From the cell containing the given text, extract its center point as [x, y] coordinate. 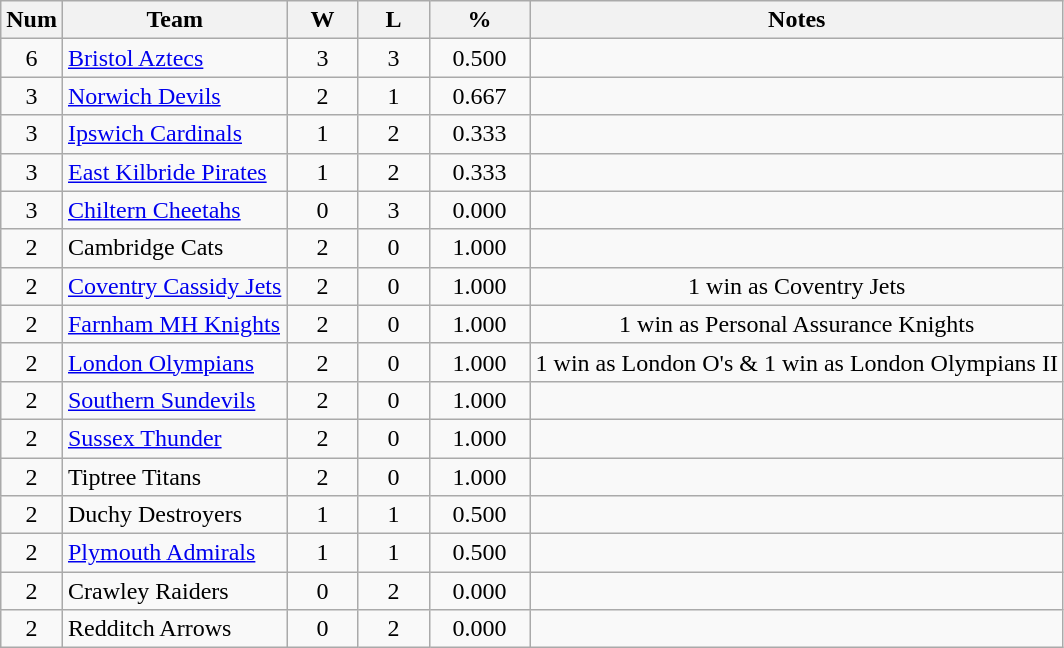
0.667 [480, 96]
Coventry Cassidy Jets [174, 286]
Redditch Arrows [174, 629]
Chiltern Cheetahs [174, 210]
Crawley Raiders [174, 591]
W [322, 20]
Tiptree Titans [174, 477]
L [394, 20]
East Kilbride Pirates [174, 172]
% [480, 20]
London Olympians [174, 362]
Duchy Destroyers [174, 515]
1 win as Coventry Jets [796, 286]
Cambridge Cats [174, 248]
Farnham MH Knights [174, 324]
6 [32, 58]
1 win as Personal Assurance Knights [796, 324]
Num [32, 20]
Plymouth Admirals [174, 553]
1 win as London O's & 1 win as London Olympians II [796, 362]
Southern Sundevils [174, 400]
Ipswich Cardinals [174, 134]
Team [174, 20]
Bristol Aztecs [174, 58]
Sussex Thunder [174, 438]
Norwich Devils [174, 96]
Notes [796, 20]
